Capture the cell that displays the provided text and extract its (X, Y) central coordinate. 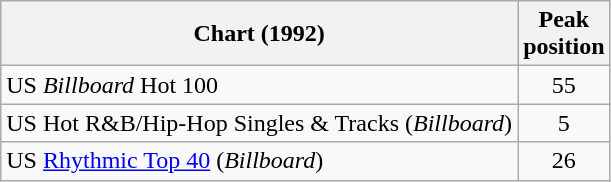
55 (564, 85)
26 (564, 161)
US Hot R&B/Hip-Hop Singles & Tracks (Billboard) (260, 123)
Peakposition (564, 34)
Chart (1992) (260, 34)
US Rhythmic Top 40 (Billboard) (260, 161)
US Billboard Hot 100 (260, 85)
5 (564, 123)
